Scan for the cell matching the given text and deliver its (x, y) coordinate at center. 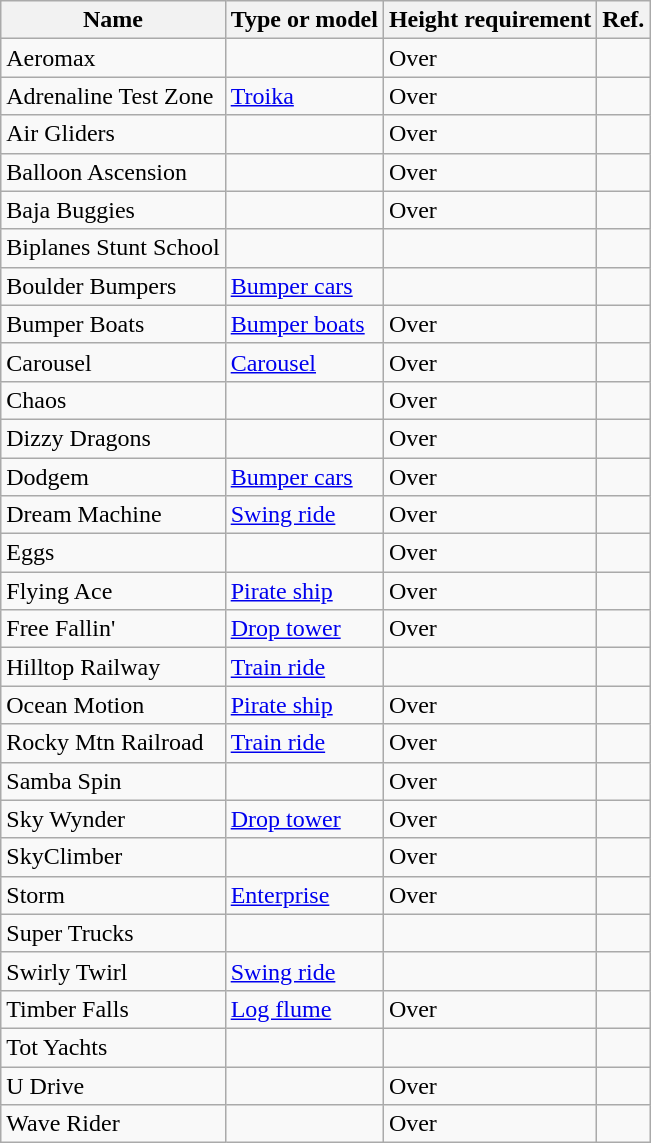
Name (113, 20)
Ocean Motion (113, 705)
Eggs (113, 553)
Dodgem (113, 477)
Adrenaline Test Zone (113, 96)
Biplanes Stunt School (113, 248)
Height requirement (490, 20)
Troika (304, 96)
Swirly Twirl (113, 971)
Log flume (304, 1009)
Rocky Mtn Railroad (113, 743)
Sky Wynder (113, 819)
Type or model (304, 20)
Samba Spin (113, 781)
Wave Rider (113, 1124)
Tot Yachts (113, 1047)
Super Trucks (113, 933)
SkyClimber (113, 857)
Bumper boats (304, 324)
Balloon Ascension (113, 172)
Ref. (624, 20)
Dizzy Dragons (113, 438)
U Drive (113, 1085)
Timber Falls (113, 1009)
Hilltop Railway (113, 667)
Boulder Bumpers (113, 286)
Bumper Boats (113, 324)
Chaos (113, 400)
Flying Ace (113, 591)
Air Gliders (113, 134)
Dream Machine (113, 515)
Free Fallin' (113, 629)
Enterprise (304, 895)
Aeromax (113, 58)
Storm (113, 895)
Baja Buggies (113, 210)
